Provide the [x, y] coordinate of the cell's center where the given text is located.  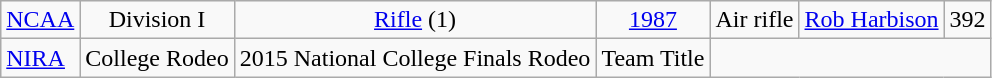
2015 National College Finals Rodeo [415, 58]
392 [968, 20]
Rob Harbison [872, 20]
Division I [157, 20]
Rifle (1) [415, 20]
Air rifle [754, 20]
College Rodeo [157, 58]
NIRA [40, 58]
1987 [653, 20]
NCAA [40, 20]
Team Title [653, 58]
